Return (x, y) of the center of cell containing provided text 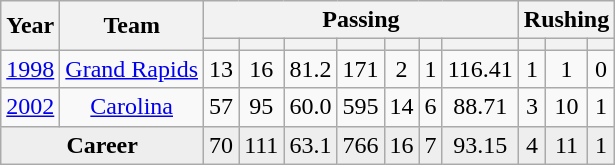
Team (132, 26)
4 (532, 145)
95 (262, 107)
2002 (30, 107)
Career (102, 145)
111 (262, 145)
14 (402, 107)
3 (532, 107)
93.15 (480, 145)
81.2 (310, 69)
171 (360, 69)
2 (402, 69)
70 (222, 145)
7 (430, 145)
Carolina (132, 107)
766 (360, 145)
0 (600, 69)
11 (567, 145)
57 (222, 107)
60.0 (310, 107)
6 (430, 107)
1998 (30, 69)
63.1 (310, 145)
Rushing (566, 20)
595 (360, 107)
13 (222, 69)
88.71 (480, 107)
10 (567, 107)
116.41 (480, 69)
Grand Rapids (132, 69)
Passing (362, 20)
Year (30, 26)
